Search for the cell housing the specified text and yield its [x, y] center coordinate. 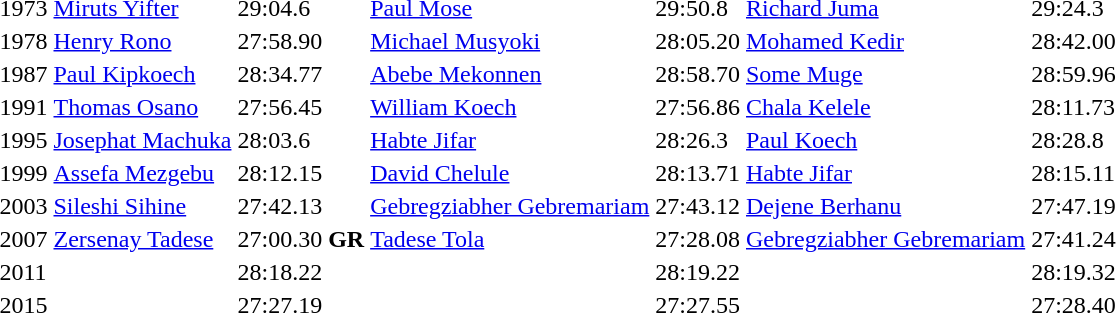
27:56.86 [698, 107]
Abebe Mekonnen [510, 74]
David Chelule [510, 173]
27:28.08 [698, 239]
Zersenay Tadese [142, 239]
28:18.22 [301, 272]
Tadese Tola [510, 239]
28:13.71 [698, 173]
Paul Koech [886, 140]
Some Muge [886, 74]
Michael Musyoki [510, 41]
27:56.45 [301, 107]
28:58.70 [698, 74]
Henry Rono [142, 41]
28:12.15 [301, 173]
28:05.20 [698, 41]
Thomas Osano [142, 107]
Mohamed Kedir [886, 41]
William Koech [510, 107]
28:03.6 [301, 140]
Sileshi Sihine [142, 206]
27:43.12 [698, 206]
Paul Kipkoech [142, 74]
Josephat Machuka [142, 140]
27:00.30 GR [301, 239]
27:58.90 [301, 41]
28:19.22 [698, 272]
27:42.13 [301, 206]
28:26.3 [698, 140]
Assefa Mezgebu [142, 173]
28:34.77 [301, 74]
Dejene Berhanu [886, 206]
Chala Kelele [886, 107]
